From the cell containing the given text, extract its center point as (X, Y) coordinate. 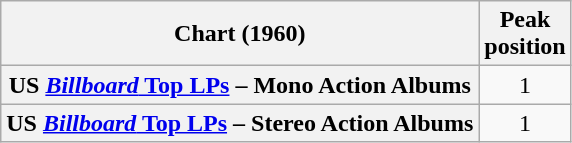
US Billboard Top LPs – Stereo Action Albums (240, 123)
Chart (1960) (240, 34)
US Billboard Top LPs – Mono Action Albums (240, 85)
Peakposition (525, 34)
